Return (x, y) of the center of cell containing provided text 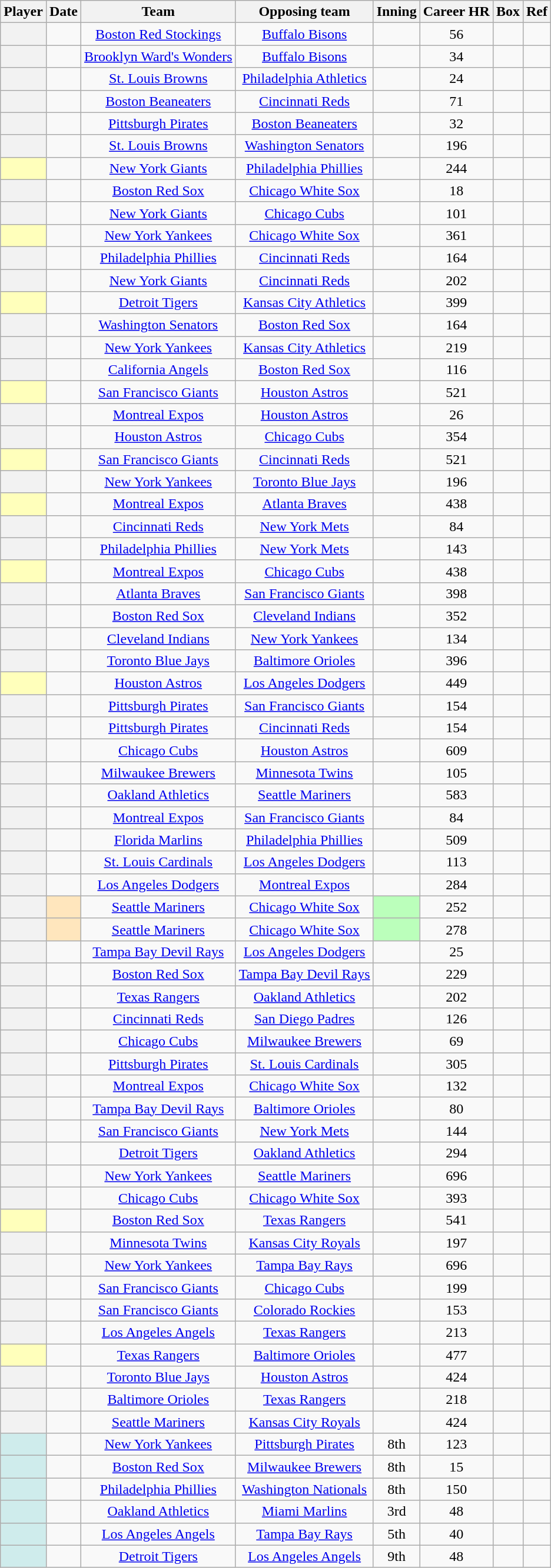
132 (456, 1086)
5th (397, 1534)
134 (456, 638)
25 (456, 952)
26 (456, 415)
150 (456, 1489)
Inning (397, 12)
Brooklyn Ward's Wonders (158, 56)
San Diego Padres (304, 1019)
Box (507, 12)
284 (456, 885)
Boston Red Stockings (158, 34)
609 (456, 750)
Opposing team (304, 12)
34 (456, 56)
477 (456, 1355)
197 (456, 1243)
18 (456, 191)
56 (456, 34)
213 (456, 1332)
144 (456, 1131)
Player (24, 12)
252 (456, 907)
352 (456, 616)
305 (456, 1064)
Date (64, 12)
229 (456, 974)
583 (456, 795)
219 (456, 348)
California Angels (158, 370)
40 (456, 1534)
449 (456, 683)
218 (456, 1400)
396 (456, 661)
399 (456, 303)
9th (397, 1556)
80 (456, 1109)
294 (456, 1153)
3rd (397, 1512)
101 (456, 213)
24 (456, 79)
32 (456, 124)
Team (158, 12)
113 (456, 862)
Philadelphia Athletics (304, 79)
Washington Nationals (304, 1489)
Miami Marlins (304, 1512)
Colorado Rockies (304, 1310)
123 (456, 1444)
116 (456, 370)
393 (456, 1198)
398 (456, 593)
69 (456, 1042)
278 (456, 929)
199 (456, 1287)
Florida Marlins (158, 840)
15 (456, 1467)
126 (456, 1019)
354 (456, 437)
244 (456, 168)
Ref (537, 12)
153 (456, 1310)
143 (456, 549)
105 (456, 773)
541 (456, 1220)
71 (456, 101)
Career HR (456, 12)
509 (456, 840)
361 (456, 235)
